Find where the given text appears and provide that cell's center as (x, y) coordinate. 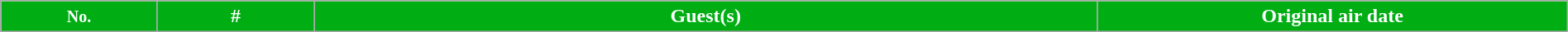
No. (79, 16)
Original air date (1332, 16)
Guest(s) (706, 16)
# (235, 16)
